Determine the [x, y] coordinate at the center of the cell enclosing the given text.  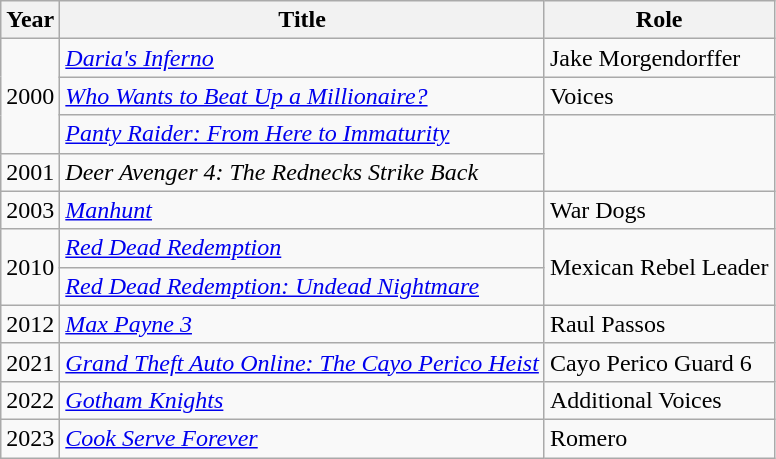
2021 [30, 362]
Who Wants to Beat Up a Millionaire? [302, 96]
Romero [659, 438]
Grand Theft Auto Online: The Cayo Perico Heist [302, 362]
2010 [30, 267]
2023 [30, 438]
Max Payne 3 [302, 324]
2001 [30, 172]
Deer Avenger 4: The Rednecks Strike Back [302, 172]
Title [302, 20]
2003 [30, 210]
2012 [30, 324]
Red Dead Redemption: Undead Nightmare [302, 286]
2000 [30, 96]
Jake Morgendorffer [659, 58]
Raul Passos [659, 324]
Daria's Inferno [302, 58]
Year [30, 20]
Panty Raider: From Here to Immaturity [302, 134]
Additional Voices [659, 400]
Gotham Knights [302, 400]
War Dogs [659, 210]
Mexican Rebel Leader [659, 267]
2022 [30, 400]
Red Dead Redemption [302, 248]
Cayo Perico Guard 6 [659, 362]
Cook Serve Forever [302, 438]
Role [659, 20]
Manhunt [302, 210]
Voices [659, 96]
